Scan for the cell matching the given text and deliver its (x, y) coordinate at center. 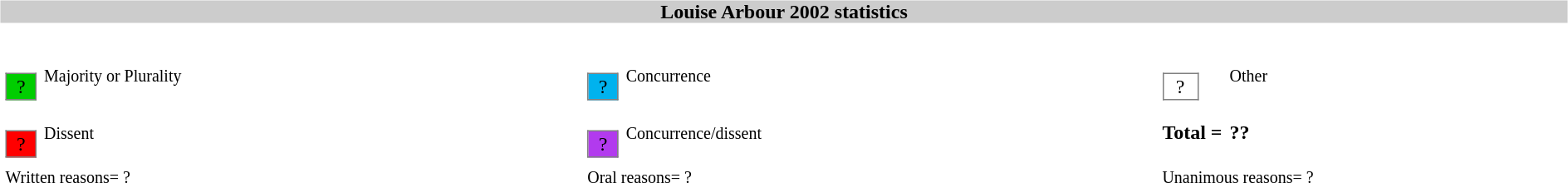
Other (1397, 76)
Louise Arbour 2002 statistics (784, 12)
Majority or Plurality (312, 76)
Concurrence (890, 76)
?? (1397, 132)
Concurrence/dissent (890, 132)
Dissent (312, 132)
Total = (1192, 132)
